Locate the cell with the specified text and output its (x, y) center coordinate. 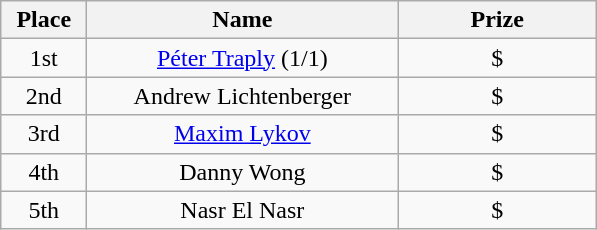
Place (44, 20)
Danny Wong (242, 172)
2nd (44, 96)
5th (44, 210)
Name (242, 20)
Nasr El Nasr (242, 210)
Péter Traply (1/1) (242, 58)
1st (44, 58)
4th (44, 172)
3rd (44, 134)
Prize (498, 20)
Andrew Lichtenberger (242, 96)
Maxim Lykov (242, 134)
